Return (X, Y) of the center of cell containing provided text 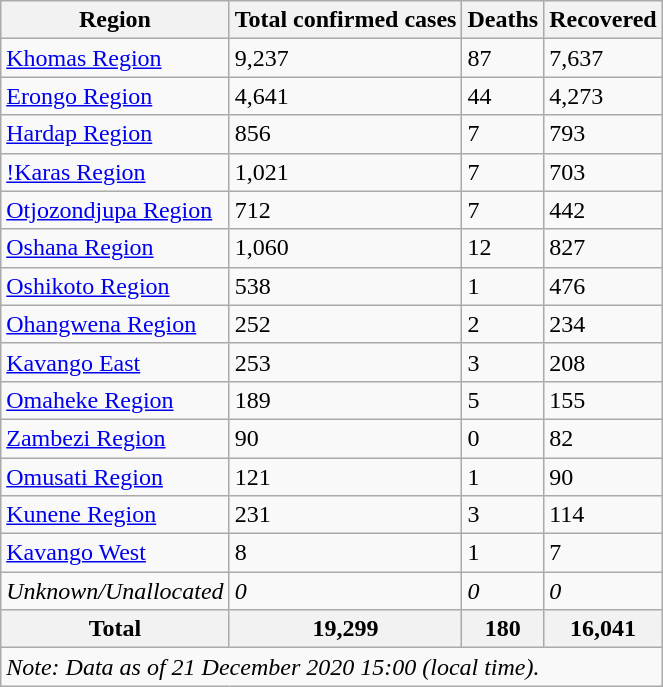
Khomas Region (115, 58)
189 (346, 400)
7,637 (604, 58)
856 (346, 134)
4,273 (604, 96)
4,641 (346, 96)
827 (604, 248)
252 (346, 324)
121 (346, 477)
19,299 (346, 629)
Hardap Region (115, 134)
1,060 (346, 248)
114 (604, 515)
Unknown/Unallocated (115, 591)
Omaheke Region (115, 400)
44 (503, 96)
1,021 (346, 172)
208 (604, 362)
Otjozondjupa Region (115, 210)
234 (604, 324)
180 (503, 629)
Recovered (604, 20)
Omusati Region (115, 477)
8 (346, 553)
2 (503, 324)
16,041 (604, 629)
!Karas Region (115, 172)
Zambezi Region (115, 438)
Kunene Region (115, 515)
155 (604, 400)
5 (503, 400)
703 (604, 172)
Deaths (503, 20)
Kavango West (115, 553)
712 (346, 210)
12 (503, 248)
87 (503, 58)
9,237 (346, 58)
Ohangwena Region (115, 324)
Kavango East (115, 362)
Total confirmed cases (346, 20)
538 (346, 286)
793 (604, 134)
Region (115, 20)
Total (115, 629)
442 (604, 210)
Erongo Region (115, 96)
476 (604, 286)
Oshana Region (115, 248)
82 (604, 438)
Oshikoto Region (115, 286)
Note: Data as of 21 December 2020 15:00 (local time). (332, 667)
231 (346, 515)
253 (346, 362)
